Determine the [x, y] coordinate at the center of the cell enclosing the given text.  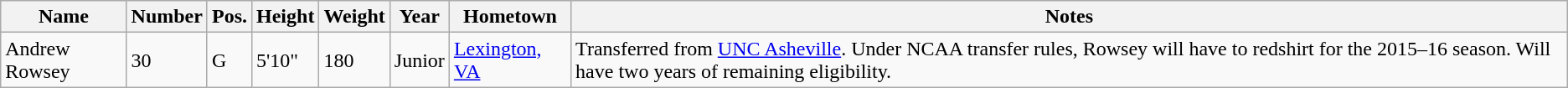
180 [354, 60]
Pos. [230, 17]
Notes [1070, 17]
30 [167, 60]
Height [286, 17]
Hometown [509, 17]
Name [64, 17]
Junior [419, 60]
Number [167, 17]
Lexington, VA [509, 60]
5'10" [286, 60]
G [230, 60]
Andrew Rowsey [64, 60]
Weight [354, 17]
Year [419, 17]
